For the text-containing cell, return its midpoint in [x, y] coordinate format. 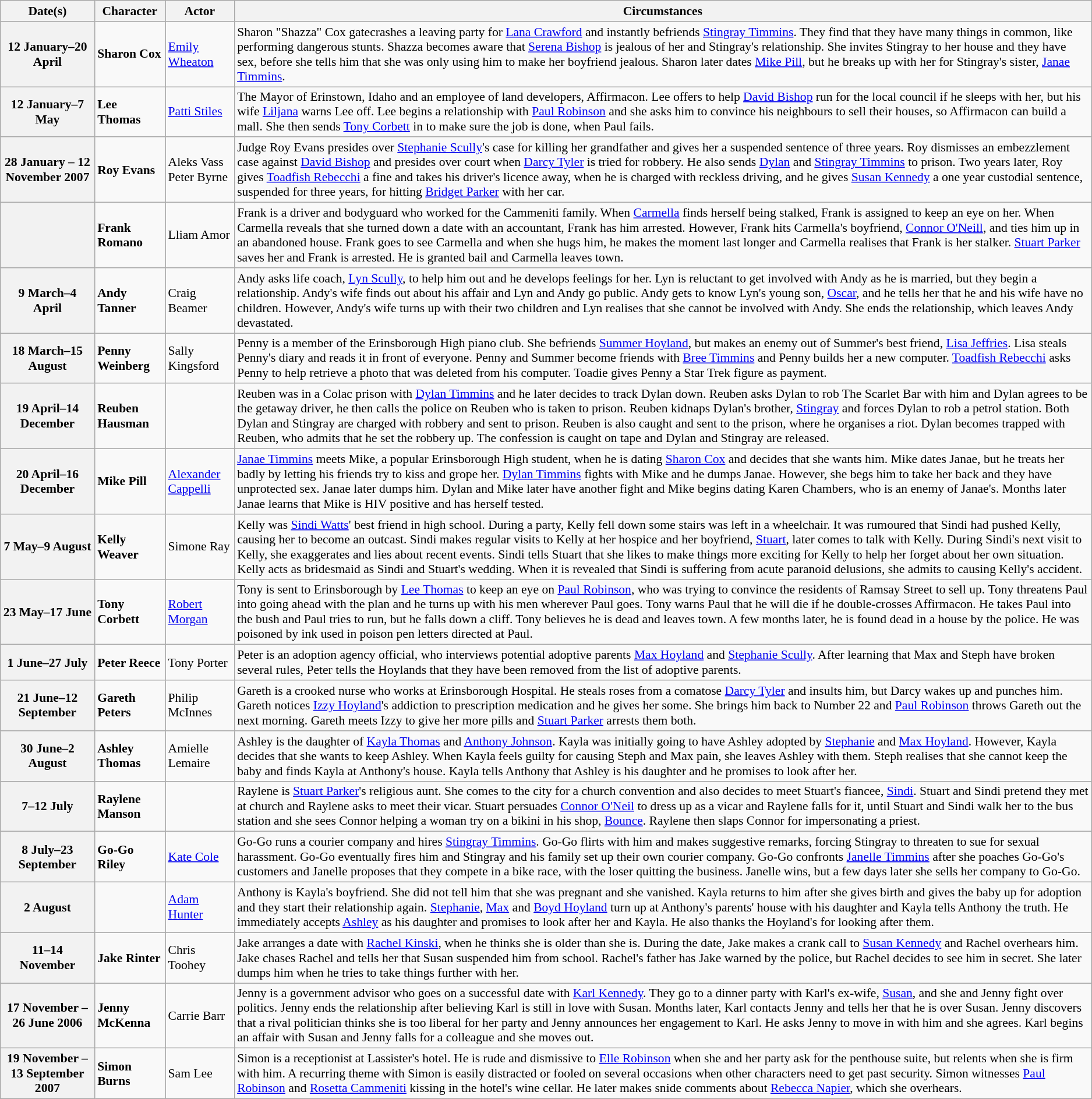
Kelly Weaver [129, 547]
Carrie Barr [200, 1016]
Simon Burns [129, 1074]
12 January–20 April [48, 54]
Peter Reece [129, 663]
11–14 November [48, 957]
18 March–15 August [48, 359]
1 June–27 July [48, 663]
Reuben Hausman [129, 416]
Gareth Peters [129, 706]
8 July–23 September [48, 857]
Date(s) [48, 11]
28 January – 12 November 2007 [48, 170]
Circumstances [663, 11]
Alexander Cappelli [200, 482]
Emily Wheaton [200, 54]
Raylene Manson [129, 806]
19 April–14 December [48, 416]
Aleks VassPeter Byrne [200, 170]
Ashley Thomas [129, 756]
Amielle Lemaire [200, 756]
Tony Corbett [129, 612]
Lliam Amor [200, 235]
Sally Kingsford [200, 359]
Tony Porter [200, 663]
Patti Stiles [200, 112]
9 March–4 April [48, 301]
Sharon Cox [129, 54]
Andy Tanner [129, 301]
7 May–9 August [48, 547]
Lee Thomas [129, 112]
21 June–12 September [48, 706]
Philip McInnes [200, 706]
2 August [48, 907]
23 May–17 June [48, 612]
Kate Cole [200, 857]
Actor [200, 11]
7–12 July [48, 806]
Jake Rinter [129, 957]
Chris Toohey [200, 957]
Robert Morgan [200, 612]
17 November – 26 June 2006 [48, 1016]
12 January–7 May [48, 112]
Character [129, 11]
Go-Go Riley [129, 857]
30 June–2 August [48, 756]
20 April–16 December [48, 482]
Craig Beamer [200, 301]
Jenny McKenna [129, 1016]
Roy Evans [129, 170]
Adam Hunter [200, 907]
Mike Pill [129, 482]
Frank Romano [129, 235]
19 November – 13 September 2007 [48, 1074]
Simone Ray [200, 547]
Penny Weinberg [129, 359]
Sam Lee [200, 1074]
